Identify which cell holds the provided text, then report its (X, Y) central coordinate. 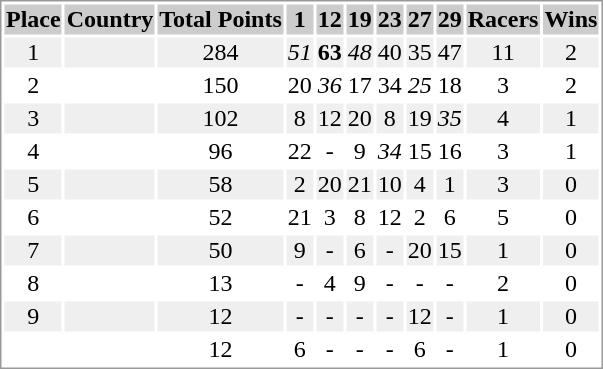
16 (450, 151)
10 (390, 185)
29 (450, 19)
23 (390, 19)
48 (360, 53)
150 (220, 85)
Wins (571, 19)
22 (300, 151)
51 (300, 53)
13 (220, 283)
17 (360, 85)
50 (220, 251)
102 (220, 119)
284 (220, 53)
Total Points (220, 19)
58 (220, 185)
Country (110, 19)
7 (33, 251)
52 (220, 217)
47 (450, 53)
40 (390, 53)
27 (420, 19)
Racers (503, 19)
18 (450, 85)
Place (33, 19)
11 (503, 53)
96 (220, 151)
36 (330, 85)
25 (420, 85)
63 (330, 53)
